Determine the (x, y) coordinate at the center of the cell enclosing the given text.  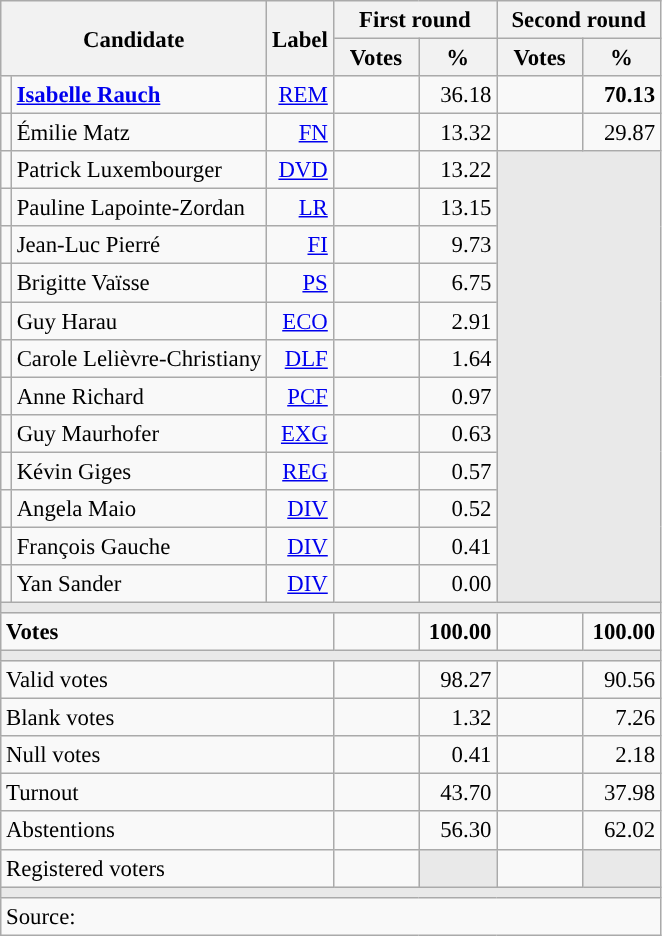
56.30 (458, 831)
43.70 (458, 793)
13.22 (458, 170)
98.27 (458, 680)
Source: (331, 916)
1.64 (458, 358)
13.32 (458, 133)
2.91 (458, 321)
DLF (300, 358)
2.18 (621, 755)
37.98 (621, 793)
Second round (579, 20)
Label (300, 38)
ECO (300, 321)
Guy Maurhofer (138, 433)
Pauline Lapointe-Zordan (138, 208)
PS (300, 283)
Patrick Luxembourger (138, 170)
Registered voters (167, 868)
LR (300, 208)
PCF (300, 396)
6.75 (458, 283)
François Gauche (138, 546)
Émilie Matz (138, 133)
70.13 (621, 95)
7.26 (621, 718)
Turnout (167, 793)
First round (415, 20)
Jean-Luc Pierré (138, 245)
Brigitte Vaïsse (138, 283)
Angela Maio (138, 509)
90.56 (621, 680)
REM (300, 95)
0.52 (458, 509)
9.73 (458, 245)
EXG (300, 433)
Carole Lelièvre-Christiany (138, 358)
1.32 (458, 718)
Anne Richard (138, 396)
0.97 (458, 396)
Blank votes (167, 718)
Null votes (167, 755)
REG (300, 471)
29.87 (621, 133)
Guy Harau (138, 321)
62.02 (621, 831)
36.18 (458, 95)
0.63 (458, 433)
Kévin Giges (138, 471)
0.00 (458, 584)
13.15 (458, 208)
Isabelle Rauch (138, 95)
Valid votes (167, 680)
Yan Sander (138, 584)
Abstentions (167, 831)
FN (300, 133)
Candidate (134, 38)
DVD (300, 170)
0.57 (458, 471)
FI (300, 245)
